Capture the cell that displays the provided text and extract its (X, Y) central coordinate. 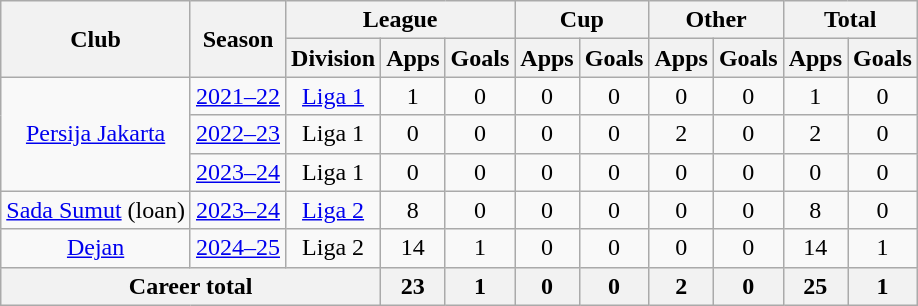
Dejan (96, 248)
Cup (582, 20)
Season (238, 39)
Division (334, 58)
Total (850, 20)
2024–25 (238, 248)
Club (96, 39)
Career total (191, 286)
2022–23 (238, 134)
Other (716, 20)
Persija Jakarta (96, 134)
23 (413, 286)
Sada Sumut (loan) (96, 210)
League (400, 20)
25 (815, 286)
2021–22 (238, 96)
